Extract the [x, y] coordinate from the center of the cell holding the provided text.  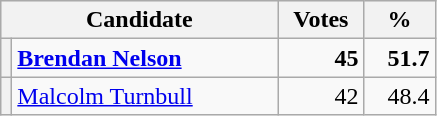
48.4 [400, 96]
% [400, 20]
Candidate [140, 20]
42 [321, 96]
45 [321, 58]
Malcolm Turnbull [145, 96]
Votes [321, 20]
51.7 [400, 58]
Brendan Nelson [145, 58]
